Provide the (X, Y) coordinate of the cell's center where the given text is located.  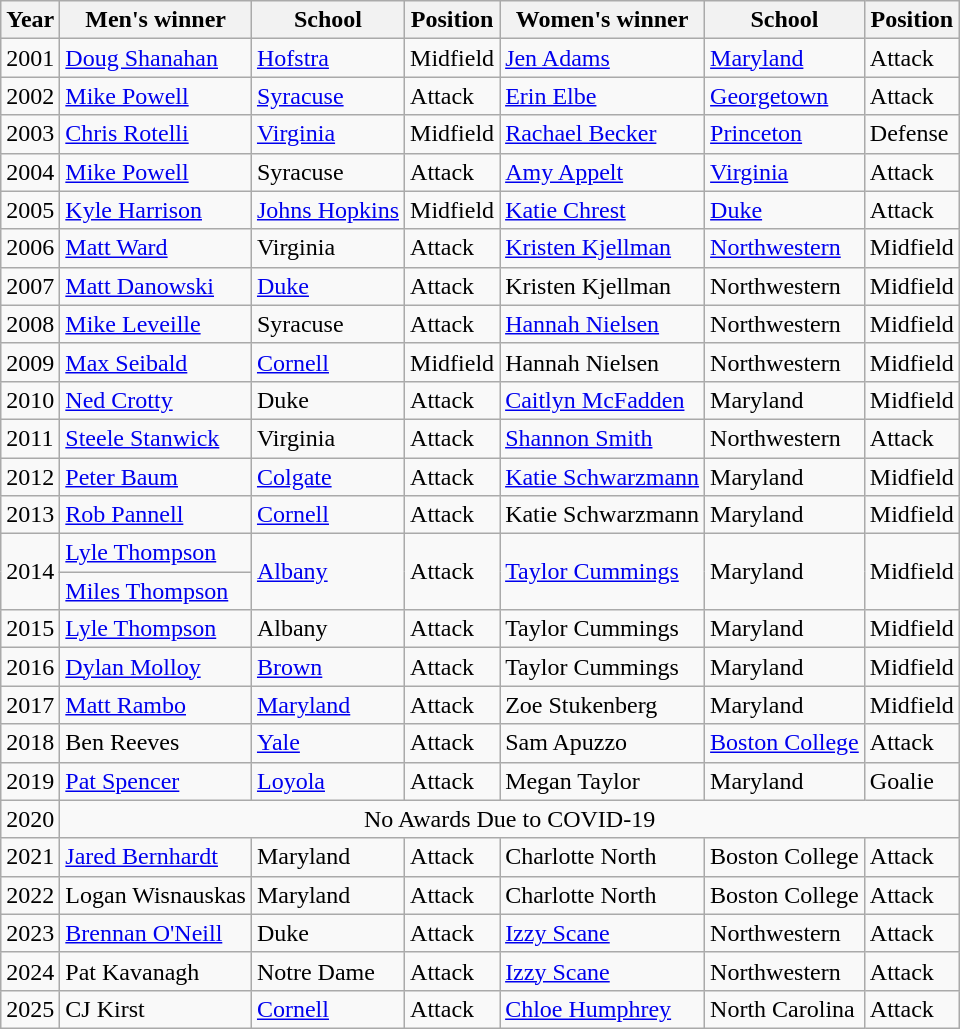
Katie Chrest (602, 210)
2021 (30, 857)
Notre Dame (328, 971)
Princeton (785, 134)
2006 (30, 248)
CJ Kirst (156, 1009)
Jen Adams (602, 58)
Loyola (328, 781)
2009 (30, 362)
2010 (30, 400)
Yale (328, 743)
Men's winner (156, 20)
Chris Rotelli (156, 134)
2012 (30, 477)
Sam Apuzzo (602, 743)
Chloe Humphrey (602, 1009)
Ben Reeves (156, 743)
Kyle Harrison (156, 210)
Jared Bernhardt (156, 857)
No Awards Due to COVID-19 (510, 819)
Amy Appelt (602, 172)
Doug Shanahan (156, 58)
Dylan Molloy (156, 667)
Rachael Becker (602, 134)
2019 (30, 781)
Year (30, 20)
2024 (30, 971)
2025 (30, 1009)
2005 (30, 210)
Matt Rambo (156, 705)
2014 (30, 572)
Hofstra (328, 58)
Miles Thompson (156, 591)
2018 (30, 743)
Peter Baum (156, 477)
2017 (30, 705)
2023 (30, 933)
2013 (30, 515)
Johns Hopkins (328, 210)
2007 (30, 286)
2008 (30, 324)
2020 (30, 819)
Megan Taylor (602, 781)
2015 (30, 629)
Mike Leveille (156, 324)
Rob Pannell (156, 515)
North Carolina (785, 1009)
Erin Elbe (602, 96)
2004 (30, 172)
Caitlyn McFadden (602, 400)
Ned Crotty (156, 400)
Pat Kavanagh (156, 971)
2022 (30, 895)
Georgetown (785, 96)
Colgate (328, 477)
2016 (30, 667)
Brown (328, 667)
Matt Danowski (156, 286)
Goalie (912, 781)
Matt Ward (156, 248)
Women's winner (602, 20)
2011 (30, 438)
2002 (30, 96)
Shannon Smith (602, 438)
Max Seibald (156, 362)
Zoe Stukenberg (602, 705)
Brennan O'Neill (156, 933)
Logan Wisnauskas (156, 895)
Steele Stanwick (156, 438)
2001 (30, 58)
2003 (30, 134)
Pat Spencer (156, 781)
Defense (912, 134)
